Extract the (X, Y) coordinate from the center of the cell holding the provided text.  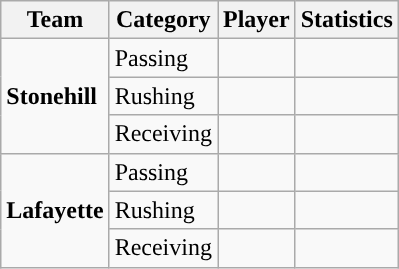
Lafayette (55, 210)
Stonehill (55, 96)
Category (163, 20)
Statistics (346, 20)
Player (257, 20)
Team (55, 20)
